Find where the given text appears and provide that cell's center as [x, y] coordinate. 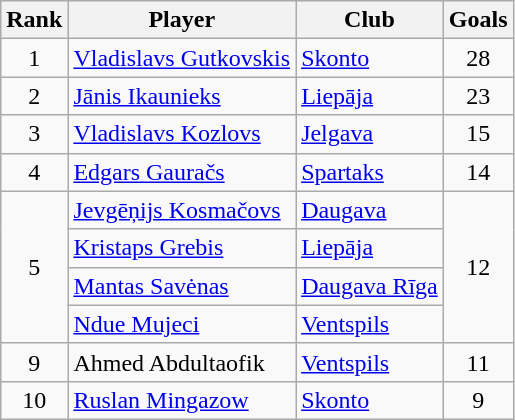
12 [478, 267]
Club [370, 20]
Goals [478, 20]
Daugava Rīga [370, 286]
1 [34, 58]
11 [478, 362]
Ahmed Abdultaofik [182, 362]
Player [182, 20]
Rank [34, 20]
14 [478, 172]
3 [34, 134]
Jelgava [370, 134]
Ruslan Mingazow [182, 400]
28 [478, 58]
Mantas Savėnas [182, 286]
Spartaks [370, 172]
Edgars Gauračs [182, 172]
15 [478, 134]
10 [34, 400]
Ndue Mujeci [182, 324]
Vladislavs Gutkovskis [182, 58]
23 [478, 96]
Jānis Ikaunieks [182, 96]
Kristaps Grebis [182, 248]
Jevgēņijs Kosmačovs [182, 210]
Vladislavs Kozlovs [182, 134]
4 [34, 172]
5 [34, 267]
Daugava [370, 210]
2 [34, 96]
